Locate the cell with the specified text and output its [X, Y] center coordinate. 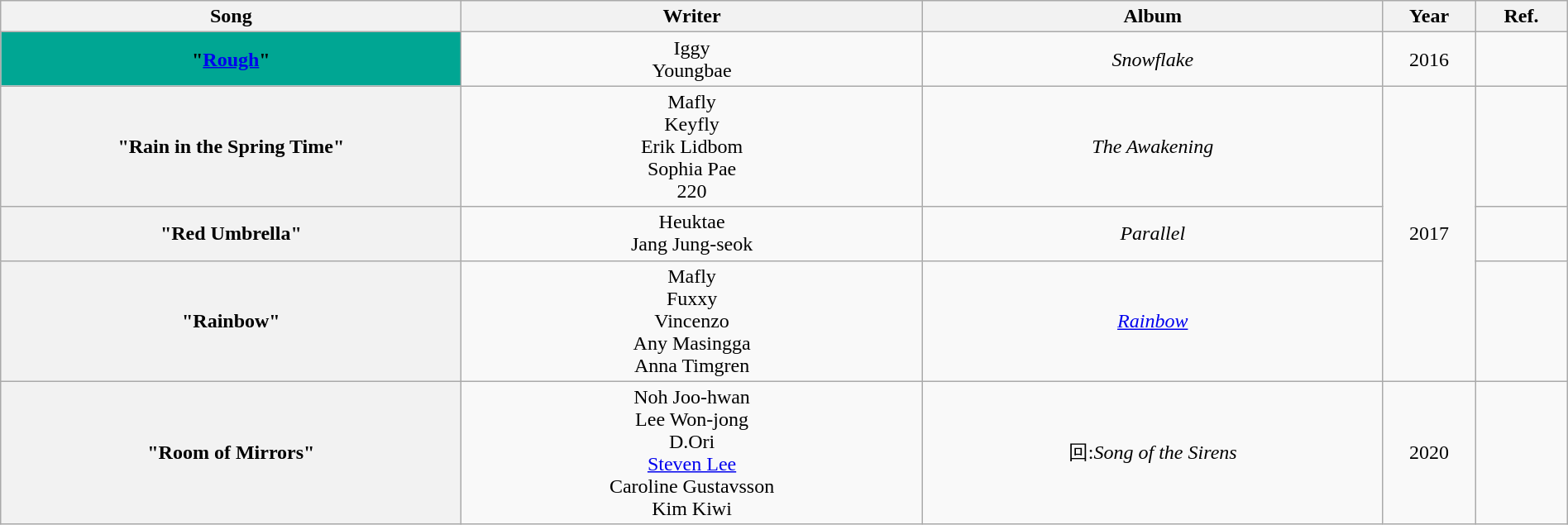
Noh Joo-hwanLee Won-jongD.OriSteven LeeCaroline GustavssonKim Kiwi [691, 453]
"Room of Mirrors" [232, 453]
2016 [1429, 60]
Year [1429, 17]
The Awakening [1153, 146]
Song [232, 17]
MaflyKeyflyErik LidbomSophia Pae220 [691, 146]
IggyYoungbae [691, 60]
2020 [1429, 453]
Snowflake [1153, 60]
"Rain in the Spring Time" [232, 146]
"Red Umbrella" [232, 233]
MaflyFuxxyVincenzoAny MasinggaAnna Timgren [691, 321]
HeuktaeJang Jung-seok [691, 233]
"Rough" [232, 60]
回:Song of the Sirens [1153, 453]
"Rainbow" [232, 321]
Ref. [1522, 17]
Parallel [1153, 233]
Album [1153, 17]
Writer [691, 17]
Rainbow [1153, 321]
2017 [1429, 233]
